Output the (x, y) coordinate of the center of the cell containing the given text.  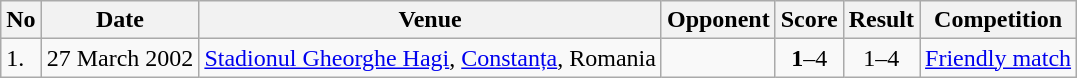
27 March 2002 (120, 58)
Venue (430, 20)
1. (21, 58)
Friendly match (998, 58)
Score (809, 20)
Result (881, 20)
Competition (998, 20)
Opponent (718, 20)
Date (120, 20)
Stadionul Gheorghe Hagi, Constanța, Romania (430, 58)
No (21, 20)
